Identify which cell holds the provided text, then report its (X, Y) central coordinate. 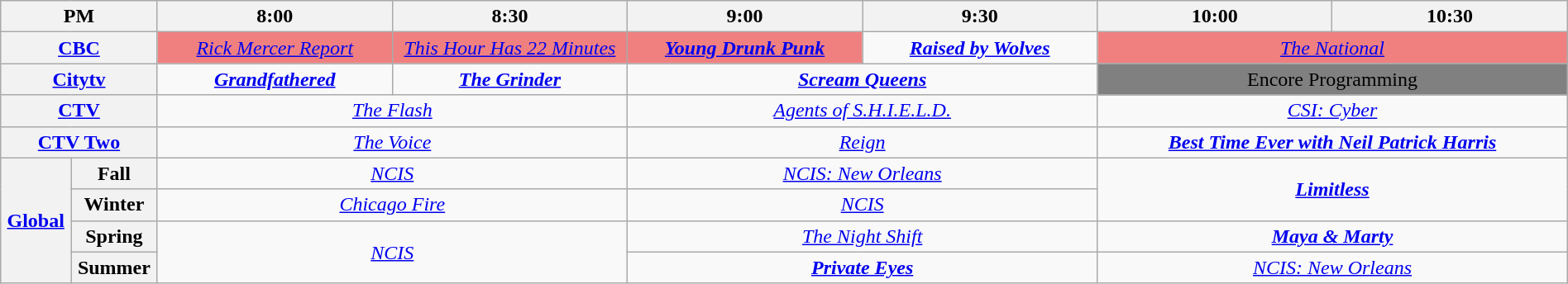
This Hour Has 22 Minutes (509, 48)
CTV Two (79, 142)
8:30 (509, 17)
Chicago Fire (392, 205)
Rick Mercer Report (275, 48)
Spring (114, 236)
Private Eyes (862, 267)
Young Drunk Punk (744, 48)
9:30 (980, 17)
8:00 (275, 17)
Winter (114, 205)
The Grinder (509, 79)
CBC (79, 48)
Global (36, 220)
Reign (862, 142)
CSI: Cyber (1332, 111)
CTV (79, 111)
The National (1332, 48)
Citytv (79, 79)
Agents of S.H.I.E.L.D. (862, 111)
Limitless (1332, 189)
Maya & Marty (1332, 236)
PM (79, 17)
The Night Shift (862, 236)
Raised by Wolves (980, 48)
Best Time Ever with Neil Patrick Harris (1332, 142)
Fall (114, 173)
Scream Queens (862, 79)
9:00 (744, 17)
The Flash (392, 111)
Summer (114, 267)
10:30 (1450, 17)
The Voice (392, 142)
Grandfathered (275, 79)
10:00 (1215, 17)
Encore Programming (1332, 79)
